Find where the given text appears and provide that cell's center as (X, Y) coordinate. 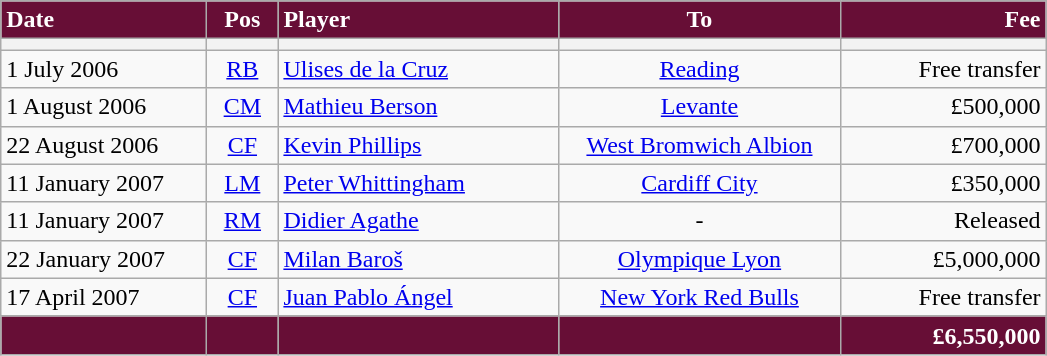
CM (242, 107)
New York Red Bulls (700, 297)
Olympique Lyon (700, 259)
Fee (943, 20)
£350,000 (943, 183)
Pos (242, 20)
Cardiff City (700, 183)
RB (242, 69)
Date (104, 20)
22 January 2007 (104, 259)
£500,000 (943, 107)
Levante (700, 107)
17 April 2007 (104, 297)
£700,000 (943, 145)
£6,550,000 (943, 335)
Player (418, 20)
To (700, 20)
Reading (700, 69)
- (700, 221)
Milan Baroš (418, 259)
West Bromwich Albion (700, 145)
LM (242, 183)
Ulises de la Cruz (418, 69)
Juan Pablo Ángel (418, 297)
Kevin Phillips (418, 145)
22 August 2006 (104, 145)
1 August 2006 (104, 107)
Didier Agathe (418, 221)
Peter Whittingham (418, 183)
Mathieu Berson (418, 107)
RM (242, 221)
Released (943, 221)
£5,000,000 (943, 259)
1 July 2006 (104, 69)
